Return the [x, y] coordinate for the center point of the cell that contains the specified text.  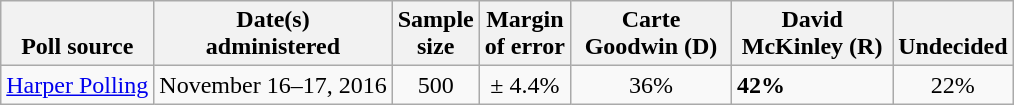
22% [953, 85]
Undecided [953, 34]
DavidMcKinley (R) [812, 34]
500 [436, 85]
Date(s)administered [273, 34]
CarteGoodwin (D) [650, 34]
Poll source [78, 34]
Marginof error [524, 34]
± 4.4% [524, 85]
Samplesize [436, 34]
November 16–17, 2016 [273, 85]
42% [812, 85]
Harper Polling [78, 85]
36% [650, 85]
